Extract the [X, Y] coordinate from the center of the cell holding the provided text.  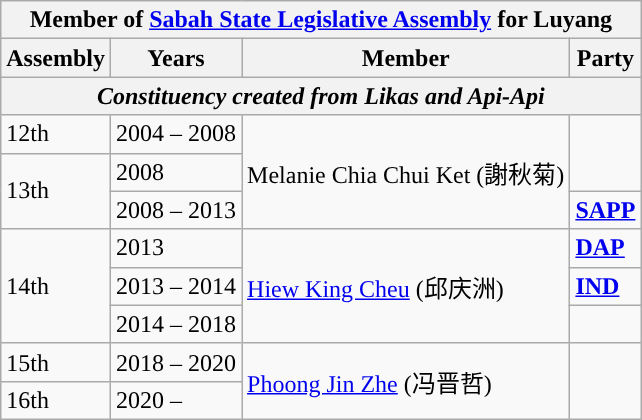
Constituency created from Likas and Api-Api [321, 96]
DAP [606, 248]
2013 [176, 248]
14th [56, 286]
2018 – 2020 [176, 362]
13th [56, 191]
2008 [176, 172]
2014 – 2018 [176, 324]
12th [56, 134]
SAPP [606, 210]
Member of Sabah State Legislative Assembly for Luyang [321, 20]
Hiew King Cheu (邱庆洲) [406, 286]
Party [606, 58]
2004 – 2008 [176, 134]
Melanie Chia Chui Ket (謝秋菊) [406, 172]
16th [56, 400]
Phoong Jin Zhe (冯晋哲) [406, 381]
Assembly [56, 58]
2008 – 2013 [176, 210]
Member [406, 58]
2020 – [176, 400]
IND [606, 286]
2013 – 2014 [176, 286]
15th [56, 362]
Years [176, 58]
